Identify which cell holds the provided text, then report its [x, y] central coordinate. 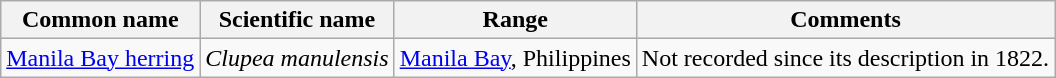
Clupea manulensis [297, 58]
Common name [100, 20]
Manila Bay herring [100, 58]
Manila Bay, Philippines [515, 58]
Scientific name [297, 20]
Comments [845, 20]
Range [515, 20]
Not recorded since its description in 1822. [845, 58]
